Return the (x, y) coordinate for the center point of the cell that contains the specified text.  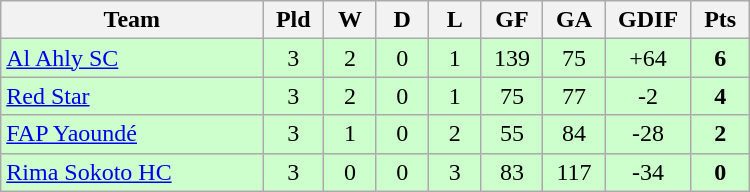
GA (574, 20)
83 (512, 172)
W (350, 20)
Red Star (132, 96)
84 (574, 134)
D (402, 20)
-34 (648, 172)
117 (574, 172)
GF (512, 20)
+64 (648, 58)
6 (720, 58)
L (454, 20)
139 (512, 58)
-2 (648, 96)
77 (574, 96)
Team (132, 20)
Pld (294, 20)
Rima Sokoto HC (132, 172)
Al Ahly SC (132, 58)
GDIF (648, 20)
-28 (648, 134)
Pts (720, 20)
FAP Yaoundé (132, 134)
4 (720, 96)
55 (512, 134)
